Determine the (x, y) coordinate at the center of the cell enclosing the given text.  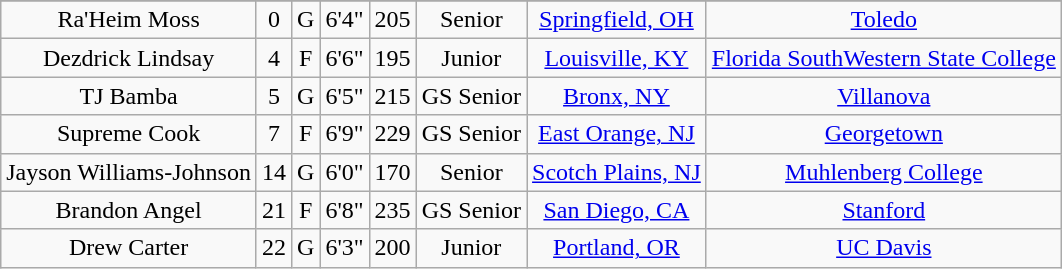
205 (392, 20)
TJ Bamba (129, 96)
4 (274, 58)
Scotch Plains, NJ (617, 172)
Georgetown (884, 134)
21 (274, 210)
6'3" (344, 248)
Florida SouthWestern State College (884, 58)
200 (392, 248)
14 (274, 172)
7 (274, 134)
Villanova (884, 96)
215 (392, 96)
Brandon Angel (129, 210)
0 (274, 20)
22 (274, 248)
229 (392, 134)
235 (392, 210)
6'0" (344, 172)
San Diego, CA (617, 210)
Jayson Williams-Johnson (129, 172)
195 (392, 58)
Supreme Cook (129, 134)
Springfield, OH (617, 20)
Drew Carter (129, 248)
Stanford (884, 210)
Muhlenberg College (884, 172)
6'6" (344, 58)
UC Davis (884, 248)
Bronx, NY (617, 96)
6'8" (344, 210)
Ra'Heim Moss (129, 20)
6'9" (344, 134)
5 (274, 96)
Portland, OR (617, 248)
Louisville, KY (617, 58)
6'4" (344, 20)
170 (392, 172)
6'5" (344, 96)
Dezdrick Lindsay (129, 58)
East Orange, NJ (617, 134)
Toledo (884, 20)
